Detect which cell encompasses the target text, then output its (x, y) center coordinate. 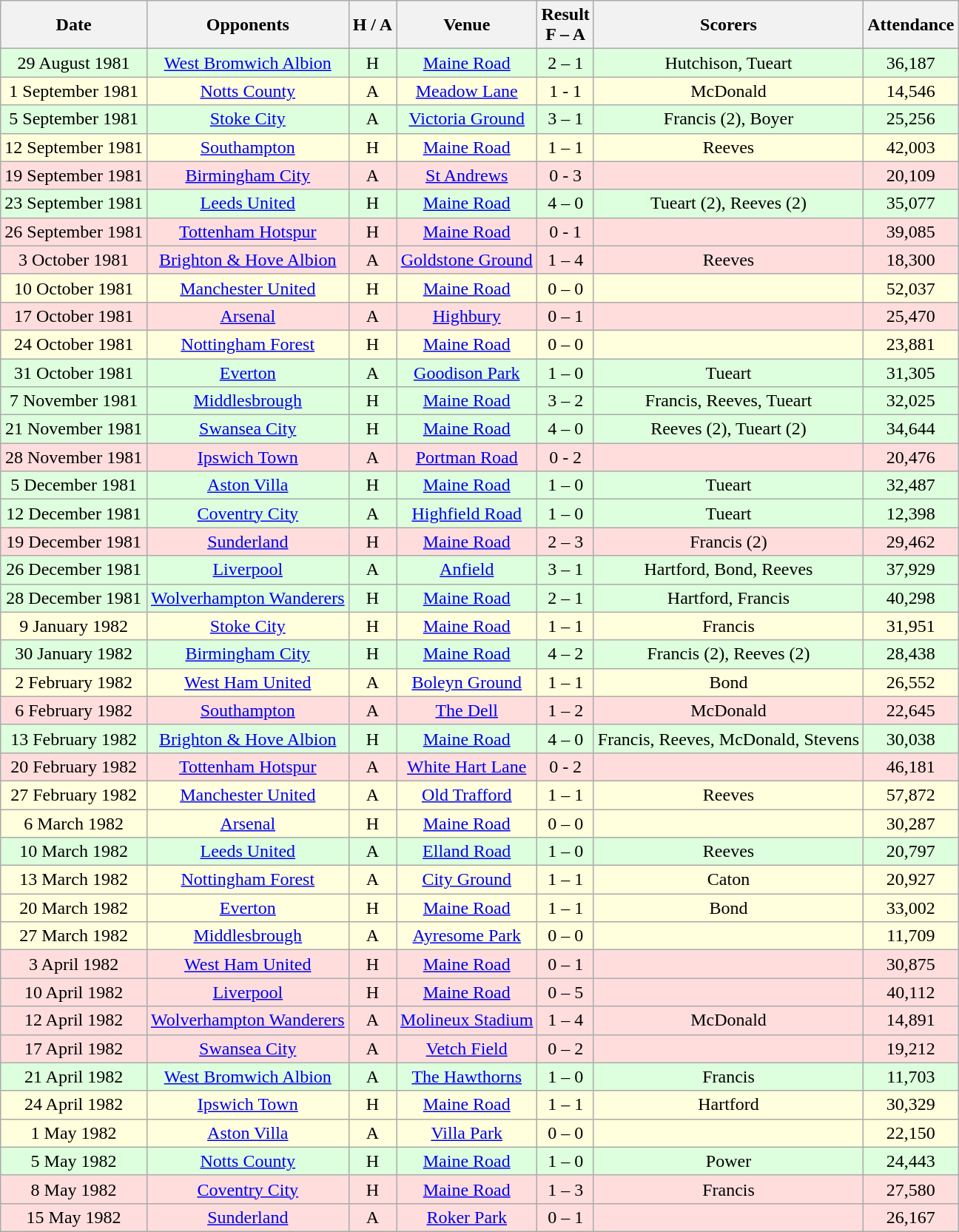
Venue (467, 25)
28 December 1981 (74, 598)
0 – 2 (565, 1048)
24 October 1981 (74, 344)
3 – 2 (565, 401)
H / A (372, 25)
27 February 1982 (74, 795)
23,881 (911, 344)
19,212 (911, 1048)
Hartford (728, 1105)
26 December 1981 (74, 570)
Victoria Ground (467, 119)
8 May 1982 (74, 1189)
21 April 1982 (74, 1077)
Hartford, Francis (728, 598)
37,929 (911, 570)
Hartford, Bond, Reeves (728, 570)
32,487 (911, 485)
20,109 (911, 175)
15 May 1982 (74, 1217)
17 April 1982 (74, 1048)
Date (74, 25)
29 August 1981 (74, 63)
3 October 1981 (74, 260)
35,077 (911, 203)
0 - 1 (565, 232)
Power (728, 1161)
St Andrews (467, 175)
5 September 1981 (74, 119)
12,398 (911, 514)
11,709 (911, 936)
19 December 1981 (74, 542)
1 – 3 (565, 1189)
24,443 (911, 1161)
Francis (2), Reeves (2) (728, 654)
Hutchison, Tueart (728, 63)
14,891 (911, 1020)
20 March 1982 (74, 908)
52,037 (911, 288)
30,329 (911, 1105)
Scorers (728, 25)
20,476 (911, 457)
12 December 1981 (74, 514)
Boleyn Ground (467, 682)
10 April 1982 (74, 992)
White Hart Lane (467, 767)
9 January 1982 (74, 626)
Caton (728, 880)
0 – 5 (565, 992)
Elland Road (467, 852)
4 – 2 (565, 654)
2 February 1982 (74, 682)
5 December 1981 (74, 485)
13 March 1982 (74, 880)
20,927 (911, 880)
City Ground (467, 880)
20,797 (911, 852)
6 March 1982 (74, 824)
Old Trafford (467, 795)
31,305 (911, 372)
17 October 1981 (74, 316)
Tueart (2), Reeves (2) (728, 203)
11,703 (911, 1077)
7 November 1981 (74, 401)
Francis (2) (728, 542)
Highfield Road (467, 514)
Reeves (2), Tueart (2) (728, 429)
31,951 (911, 626)
1 May 1982 (74, 1133)
34,644 (911, 429)
2 – 3 (565, 542)
Goldstone Ground (467, 260)
40,298 (911, 598)
24 April 1982 (74, 1105)
42,003 (911, 147)
26,552 (911, 682)
1 – 2 (565, 710)
The Dell (467, 710)
30,875 (911, 964)
26,167 (911, 1217)
32,025 (911, 401)
ResultF – A (565, 25)
Roker Park (467, 1217)
30 January 1982 (74, 654)
12 September 1981 (74, 147)
21 November 1981 (74, 429)
Goodison Park (467, 372)
10 March 1982 (74, 852)
6 February 1982 (74, 710)
28 November 1981 (74, 457)
19 September 1981 (74, 175)
3 April 1982 (74, 964)
Molineux Stadium (467, 1020)
27,580 (911, 1189)
31 October 1981 (74, 372)
30,038 (911, 738)
33,002 (911, 908)
Vetch Field (467, 1048)
1 - 1 (565, 91)
10 October 1981 (74, 288)
Francis, Reeves, McDonald, Stevens (728, 738)
0 - 3 (565, 175)
Anfield (467, 570)
5 May 1982 (74, 1161)
Meadow Lane (467, 91)
46,181 (911, 767)
36,187 (911, 63)
Portman Road (467, 457)
Ayresome Park (467, 936)
Opponents (247, 25)
22,645 (911, 710)
12 April 1982 (74, 1020)
26 September 1981 (74, 232)
13 February 1982 (74, 738)
1 September 1981 (74, 91)
39,085 (911, 232)
14,546 (911, 91)
Francis, Reeves, Tueart (728, 401)
57,872 (911, 795)
Villa Park (467, 1133)
The Hawthorns (467, 1077)
40,112 (911, 992)
29,462 (911, 542)
30,287 (911, 824)
27 March 1982 (74, 936)
Highbury (467, 316)
23 September 1981 (74, 203)
20 February 1982 (74, 767)
25,470 (911, 316)
Attendance (911, 25)
28,438 (911, 654)
22,150 (911, 1133)
25,256 (911, 119)
18,300 (911, 260)
Francis (2), Boyer (728, 119)
